For the text-containing cell, return its midpoint in (X, Y) coordinate format. 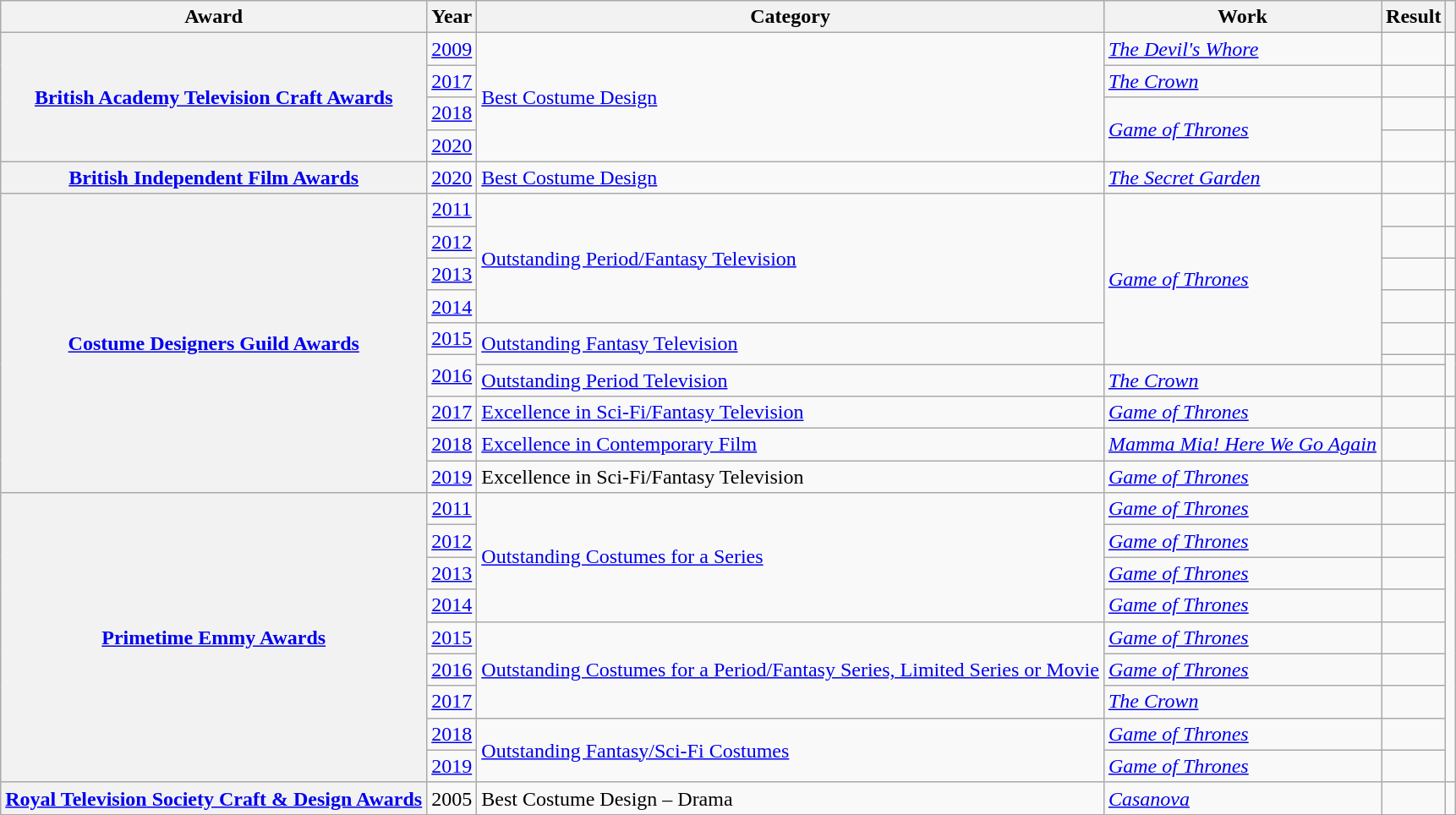
Award (214, 17)
British Academy Television Craft Awards (214, 97)
Costume Designers Guild Awards (214, 343)
Royal Television Society Craft & Design Awards (214, 798)
Excellence in Contemporary Film (791, 445)
Work (1242, 17)
Result (1414, 17)
Outstanding Fantasy/Sci-Fi Costumes (791, 750)
Mamma Mia! Here We Go Again (1242, 445)
Outstanding Costumes for a Series (791, 557)
Outstanding Fantasy Television (791, 343)
Year (452, 17)
Best Costume Design – Drama (791, 798)
Outstanding Period/Fantasy Television (791, 258)
2009 (452, 49)
Outstanding Costumes for a Period/Fantasy Series, Limited Series or Movie (791, 670)
Casanova (1242, 798)
Outstanding Period Television (791, 380)
British Independent Film Awards (214, 178)
Category (791, 17)
Primetime Emmy Awards (214, 637)
The Secret Garden (1242, 178)
The Devil's Whore (1242, 49)
2005 (452, 798)
